Return the (X, Y) coordinate for the center point of the cell that contains the specified text.  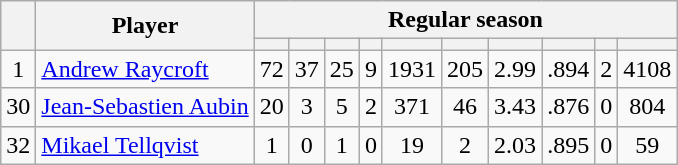
20 (272, 107)
59 (648, 145)
9 (370, 69)
.876 (568, 107)
3 (306, 107)
.894 (568, 69)
Jean-Sebastien Aubin (145, 107)
205 (464, 69)
2.03 (516, 145)
32 (18, 145)
4108 (648, 69)
3.43 (516, 107)
46 (464, 107)
30 (18, 107)
2.99 (516, 69)
19 (412, 145)
Andrew Raycroft (145, 69)
25 (342, 69)
Mikael Tellqvist (145, 145)
72 (272, 69)
Player (145, 26)
5 (342, 107)
1931 (412, 69)
37 (306, 69)
371 (412, 107)
.895 (568, 145)
804 (648, 107)
Regular season (466, 20)
